For the text-containing cell, return its midpoint in (X, Y) coordinate format. 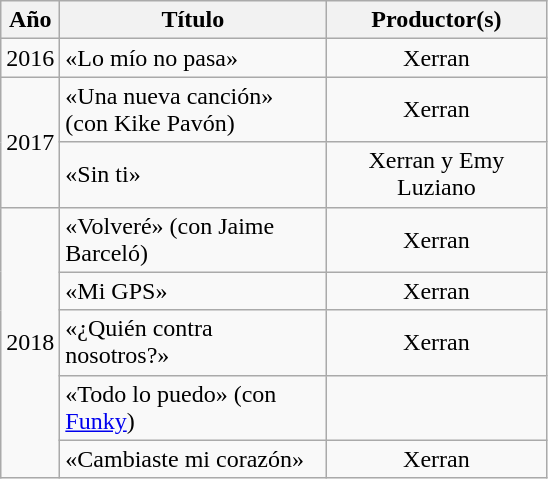
«Cambiaste mi corazón» (193, 459)
2018 (30, 342)
«Volveré» (con Jaime Barceló) (193, 240)
«Todo lo puedo» (con Funky) (193, 408)
«Sin ti» (193, 174)
«¿Quién contra nosotros?» (193, 342)
«Lo mío no pasa» (193, 58)
Xerran y Emy Luziano (436, 174)
2016 (30, 58)
«Una nueva canción» (con Kike Pavón) (193, 110)
Año (30, 20)
«Mi GPS» (193, 291)
Productor(s) (436, 20)
2017 (30, 142)
Título (193, 20)
